Provide the (X, Y) coordinate of the cell's center where the given text is located.  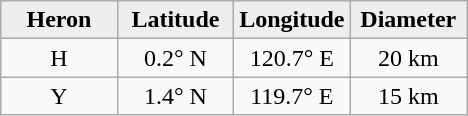
Y (59, 96)
120.7° E (292, 58)
Heron (59, 20)
Longitude (292, 20)
Latitude (175, 20)
20 km (408, 58)
119.7° E (292, 96)
Diameter (408, 20)
0.2° N (175, 58)
15 km (408, 96)
1.4° N (175, 96)
H (59, 58)
